For the text-containing cell, return its midpoint in (x, y) coordinate format. 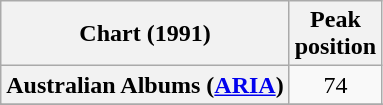
Peakposition (335, 34)
Chart (1991) (145, 34)
Australian Albums (ARIA) (145, 85)
74 (335, 85)
